Return (x, y) of the center of cell containing provided text 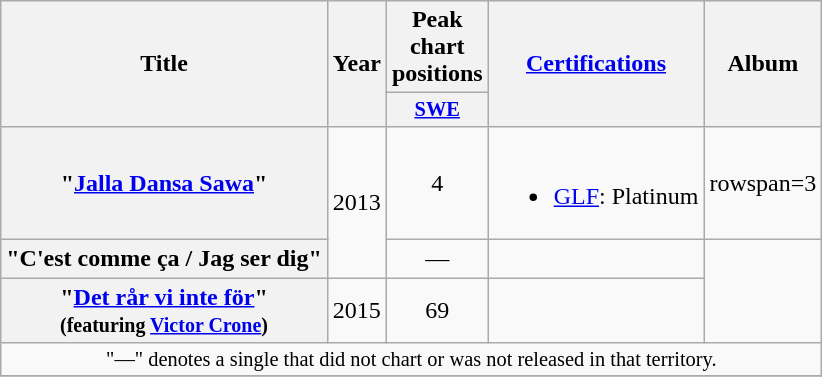
2015 (356, 310)
Album (763, 64)
Year (356, 64)
"Jalla Dansa Sawa" (164, 182)
"—" denotes a single that did not chart or was not released in that territory. (412, 360)
GLF: Platinum (596, 182)
2013 (356, 202)
Title (164, 64)
69 (437, 310)
"Det rår vi inte för" (featuring Victor Crone) (164, 310)
4 (437, 182)
SWE (437, 110)
rowspan=3 (763, 182)
Certifications (596, 64)
— (437, 259)
"C'est comme ça / Jag ser dig" (164, 259)
Peak chart positions (437, 47)
